Find where the given text appears and provide that cell's center as [X, Y] coordinate. 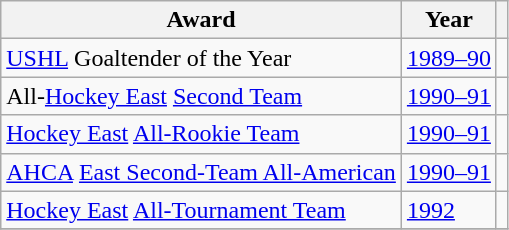
1989–90 [448, 58]
Hockey East All-Rookie Team [202, 134]
Year [448, 20]
Award [202, 20]
1992 [448, 210]
Hockey East All-Tournament Team [202, 210]
All-Hockey East Second Team [202, 96]
USHL Goaltender of the Year [202, 58]
AHCA East Second-Team All-American [202, 172]
